Detect which cell encompasses the target text, then output its [x, y] center coordinate. 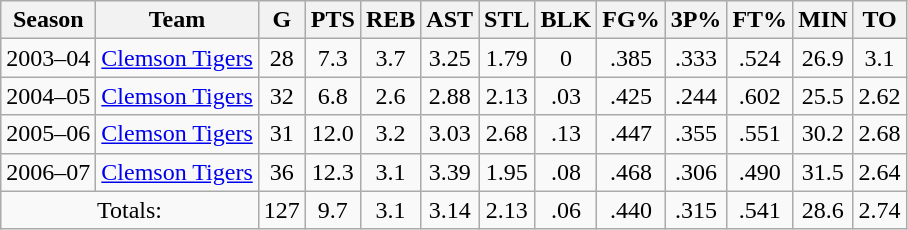
REB [390, 20]
FG% [631, 20]
G [282, 20]
3.25 [450, 58]
.385 [631, 58]
FT% [760, 20]
.355 [696, 134]
3.7 [390, 58]
3.39 [450, 172]
12.3 [332, 172]
MIN [823, 20]
2004–05 [48, 96]
.315 [696, 210]
6.8 [332, 96]
TO [880, 20]
2.74 [880, 210]
7.3 [332, 58]
BLK [566, 20]
.447 [631, 134]
Season [48, 20]
.541 [760, 210]
Totals: [130, 210]
2006–07 [48, 172]
31 [282, 134]
.244 [696, 96]
.551 [760, 134]
2.88 [450, 96]
.03 [566, 96]
.06 [566, 210]
3.2 [390, 134]
31.5 [823, 172]
2005–06 [48, 134]
1.95 [507, 172]
.440 [631, 210]
AST [450, 20]
2003–04 [48, 58]
STL [507, 20]
9.7 [332, 210]
127 [282, 210]
1.79 [507, 58]
12.0 [332, 134]
26.9 [823, 58]
3.14 [450, 210]
.08 [566, 172]
.425 [631, 96]
28.6 [823, 210]
32 [282, 96]
.333 [696, 58]
3.03 [450, 134]
2.6 [390, 96]
.490 [760, 172]
.13 [566, 134]
30.2 [823, 134]
25.5 [823, 96]
0 [566, 58]
3P% [696, 20]
2.64 [880, 172]
.306 [696, 172]
.524 [760, 58]
Team [177, 20]
.602 [760, 96]
28 [282, 58]
.468 [631, 172]
36 [282, 172]
2.62 [880, 96]
PTS [332, 20]
